Identify which cell holds the provided text, then report its [X, Y] central coordinate. 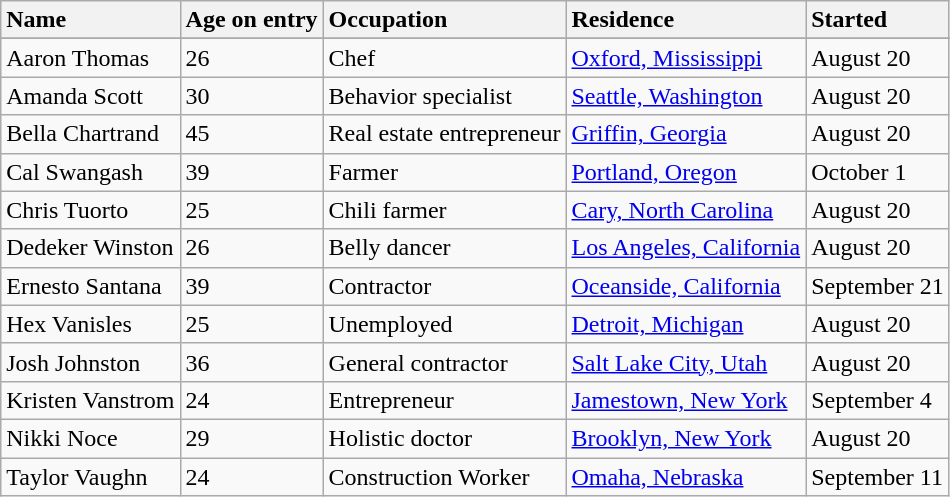
Chris Tuorto [90, 210]
Belly dancer [444, 248]
Occupation [444, 20]
Cary, North Carolina [686, 210]
Nikki Noce [90, 438]
September 4 [878, 400]
Salt Lake City, Utah [686, 362]
Hex Vanisles [90, 324]
Aaron Thomas [90, 58]
Los Angeles, California [686, 248]
Detroit, Michigan [686, 324]
Amanda Scott [90, 96]
Griffin, Georgia [686, 134]
Real estate entrepreneur [444, 134]
October 1 [878, 172]
Chili farmer [444, 210]
Kristen Vanstrom [90, 400]
September 11 [878, 477]
Entrepreneur [444, 400]
Jamestown, New York [686, 400]
Unemployed [444, 324]
Dedeker Winston [90, 248]
Residence [686, 20]
General contractor [444, 362]
Ernesto Santana [90, 286]
Chef [444, 58]
Brooklyn, New York [686, 438]
Seattle, Washington [686, 96]
Name [90, 20]
Bella Chartrand [90, 134]
Oceanside, California [686, 286]
Holistic doctor [444, 438]
Farmer [444, 172]
Started [878, 20]
36 [252, 362]
Portland, Oregon [686, 172]
September 21 [878, 286]
Taylor Vaughn [90, 477]
Cal Swangash [90, 172]
Age on entry [252, 20]
Behavior specialist [444, 96]
Construction Worker [444, 477]
Contractor [444, 286]
Josh Johnston [90, 362]
Omaha, Nebraska [686, 477]
Oxford, Mississippi [686, 58]
45 [252, 134]
30 [252, 96]
29 [252, 438]
